Detect which cell encompasses the target text, then output its (x, y) center coordinate. 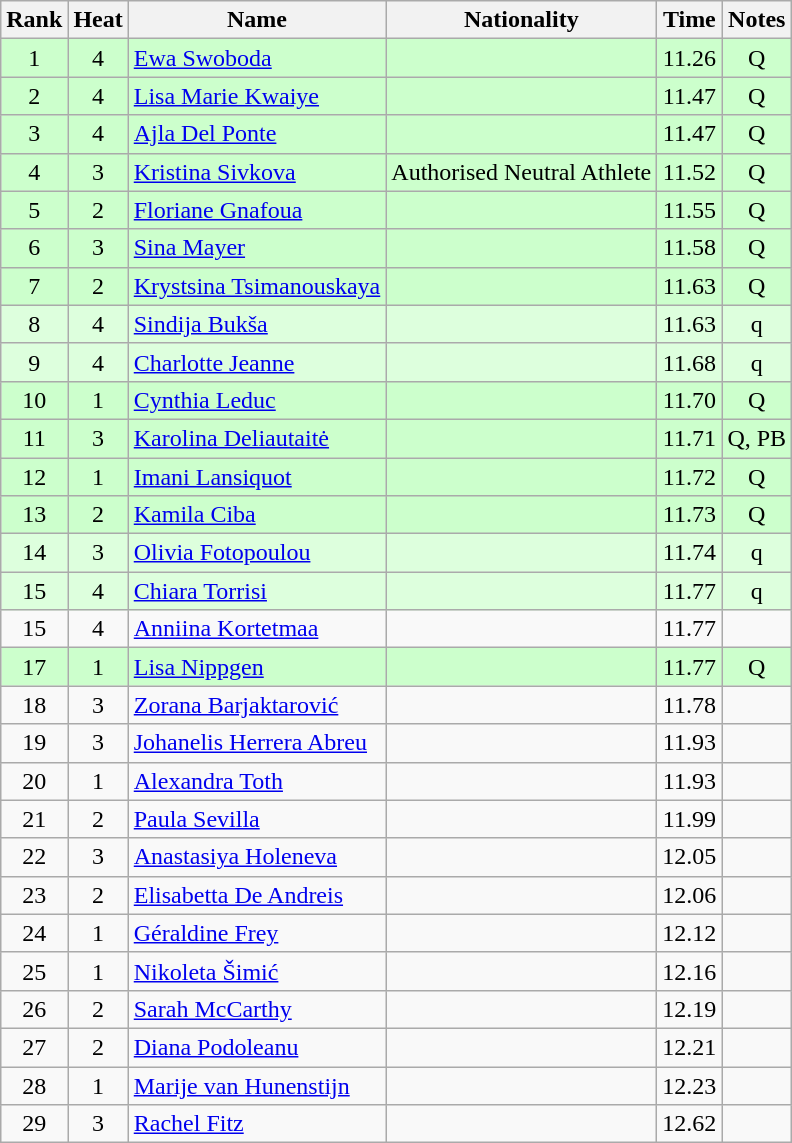
Nationality (522, 20)
Q, PB (757, 438)
Kristina Sivkova (257, 172)
Olivia Fotopoulou (257, 553)
Karolina Deliautaitė (257, 438)
Zorana Barjaktarović (257, 705)
23 (34, 895)
21 (34, 819)
Krystsina Tsimanouskaya (257, 286)
Notes (757, 20)
19 (34, 743)
Géraldine Frey (257, 933)
Alexandra Toth (257, 781)
11.71 (690, 438)
12.21 (690, 1047)
Kamila Ciba (257, 515)
11.58 (690, 248)
11.72 (690, 477)
28 (34, 1085)
Sina Mayer (257, 248)
Chiara Torrisi (257, 591)
Floriane Gnafoua (257, 210)
11.74 (690, 553)
Sindija Bukša (257, 324)
25 (34, 971)
Sarah McCarthy (257, 1009)
14 (34, 553)
Charlotte Jeanne (257, 362)
Nikoleta Šimić (257, 971)
Ajla Del Ponte (257, 134)
Rank (34, 20)
12.12 (690, 933)
20 (34, 781)
Lisa Marie Kwaiye (257, 96)
11.55 (690, 210)
Imani Lansiquot (257, 477)
12 (34, 477)
11 (34, 438)
13 (34, 515)
11.26 (690, 58)
6 (34, 248)
11.52 (690, 172)
22 (34, 857)
Lisa Nippgen (257, 667)
12.16 (690, 971)
Ewa Swoboda (257, 58)
7 (34, 286)
12.06 (690, 895)
Heat (98, 20)
Diana Podoleanu (257, 1047)
Cynthia Leduc (257, 400)
12.05 (690, 857)
12.19 (690, 1009)
17 (34, 667)
8 (34, 324)
11.70 (690, 400)
Authorised Neutral Athlete (522, 172)
24 (34, 933)
27 (34, 1047)
11.73 (690, 515)
12.23 (690, 1085)
9 (34, 362)
Anniina Kortetmaa (257, 629)
18 (34, 705)
11.99 (690, 819)
Name (257, 20)
29 (34, 1124)
10 (34, 400)
Paula Sevilla (257, 819)
Time (690, 20)
12.62 (690, 1124)
11.68 (690, 362)
Rachel Fitz (257, 1124)
Marije van Hunenstijn (257, 1085)
26 (34, 1009)
11.78 (690, 705)
Elisabetta De Andreis (257, 895)
Johanelis Herrera Abreu (257, 743)
Anastasiya Holeneva (257, 857)
5 (34, 210)
